Scan for the cell matching the given text and deliver its [x, y] coordinate at center. 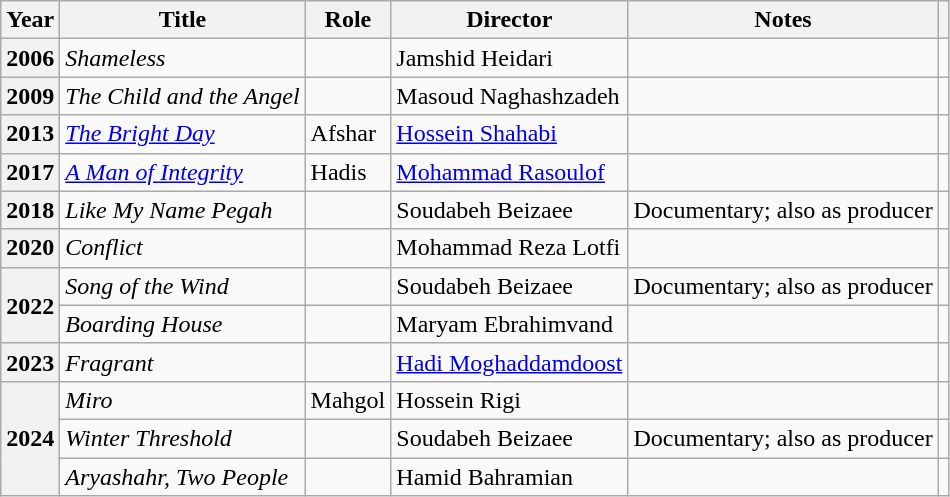
2006 [30, 58]
2018 [30, 210]
2023 [30, 362]
Mahgol [348, 400]
Afshar [348, 134]
2020 [30, 248]
Year [30, 20]
Director [510, 20]
Hadi Moghaddamdoost [510, 362]
Masoud Naghashzadeh [510, 96]
Hadis [348, 172]
Aryashahr, Two People [182, 477]
2013 [30, 134]
Winter Threshold [182, 438]
Fragrant [182, 362]
Conflict [182, 248]
2017 [30, 172]
The Bright Day [182, 134]
Mohammad Reza Lotfi [510, 248]
Boarding House [182, 324]
Maryam Ebrahimvand [510, 324]
Hossein Shahabi [510, 134]
Role [348, 20]
The Child and the Angel [182, 96]
Hamid Bahramian [510, 477]
Title [182, 20]
Jamshid Heidari [510, 58]
Hossein Rigi [510, 400]
Song of the Wind [182, 286]
2024 [30, 438]
Miro [182, 400]
A Man of Integrity [182, 172]
Notes [783, 20]
Like My Name Pegah [182, 210]
Shameless [182, 58]
2022 [30, 305]
Mohammad Rasoulof [510, 172]
2009 [30, 96]
